Detect which cell encompasses the target text, then output its (x, y) center coordinate. 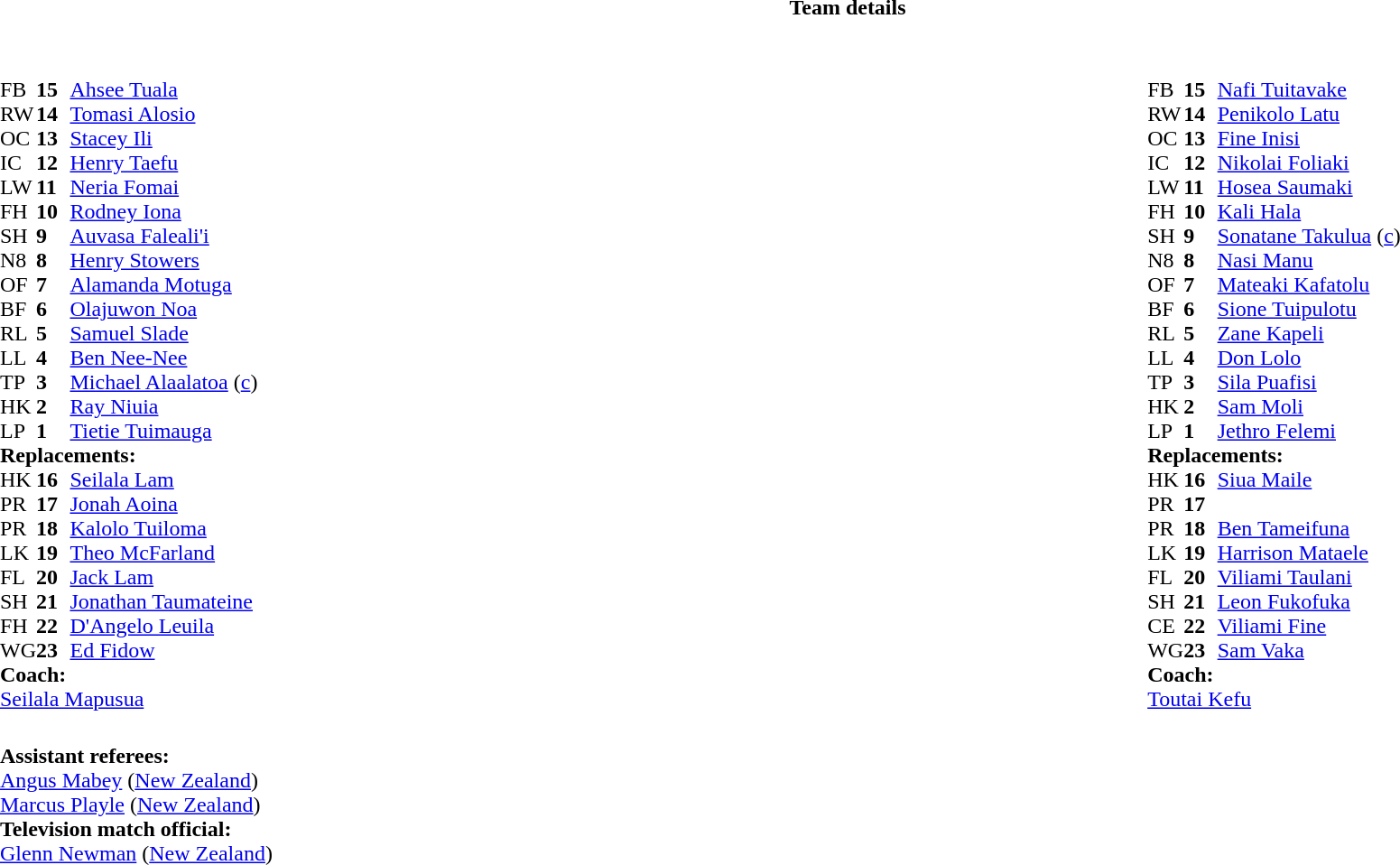
Tomasi Alosio (163, 114)
Auvasa Faleali'i (163, 237)
Rodney Iona (163, 211)
Seilala Lam (163, 480)
Coach: (128, 675)
Ray Niuia (163, 406)
Neria Fomai (163, 188)
Ben Nee-Nee (163, 358)
Jack Lam (163, 578)
Tietie Tuimauga (163, 432)
Ed Fidow (163, 650)
Kalolo Tuiloma (163, 529)
CE (1165, 627)
Stacey Ili (163, 139)
Theo McFarland (163, 553)
Olajuwon Noa (163, 309)
Replacements: (128, 455)
Alamanda Motuga (163, 285)
Jonathan Taumateine (163, 601)
D'Angelo Leuila (163, 627)
Jonah Aoina (163, 504)
Ahsee Tuala (163, 90)
Michael Alaalatoa (c) (163, 383)
Samuel Slade (163, 334)
Henry Stowers (163, 260)
Henry Taefu (163, 163)
Seilala Mapusua (128, 699)
